Identify which cell holds the provided text, then report its [x, y] central coordinate. 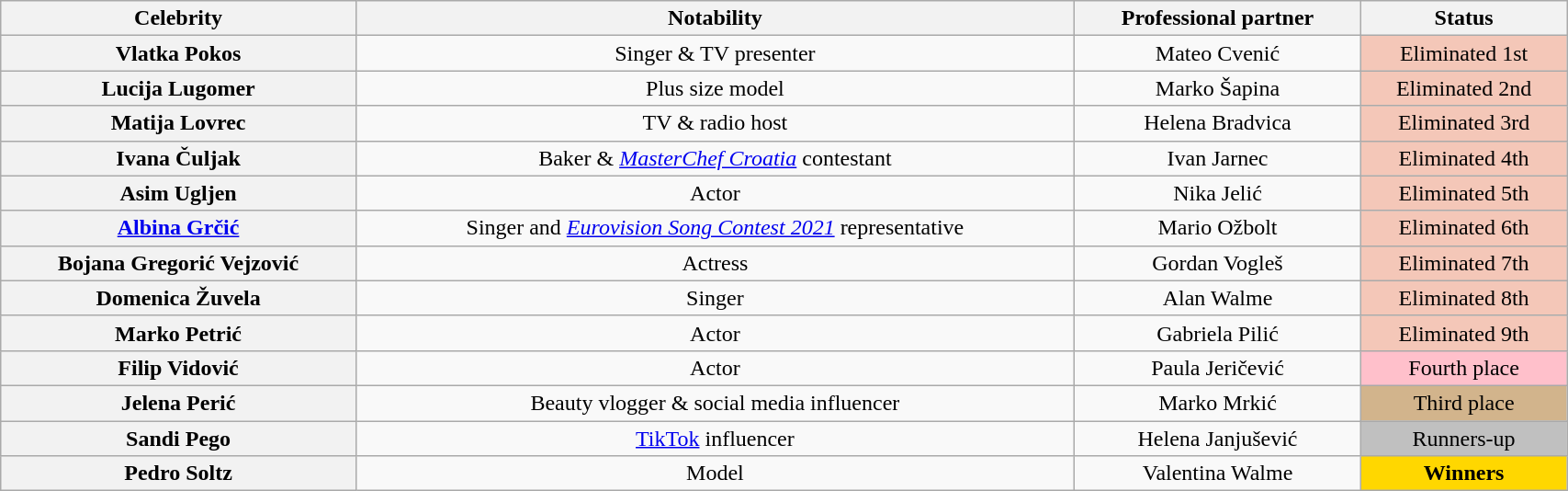
Eliminated 7th [1464, 263]
Bojana Gregorić Vejzović [178, 263]
Singer [715, 298]
Marko Šapina [1217, 88]
Sandi Pego [178, 439]
Eliminated 5th [1464, 193]
Notability [715, 18]
Domenica Žuvela [178, 298]
Baker & MasterChef Croatia contestant [715, 158]
Beauty vlogger & social media influencer [715, 403]
Ivan Jarnec [1217, 158]
Filip Vidović [178, 368]
Singer & TV presenter [715, 53]
Eliminated 2nd [1464, 88]
Helena Janjušević [1217, 439]
Vlatka Pokos [178, 53]
TV & radio host [715, 123]
Valentina Walme [1217, 474]
Nika Jelić [1217, 193]
Status [1464, 18]
Mario Ožbolt [1217, 228]
Runners-up [1464, 439]
Paula Jeričević [1217, 368]
Eliminated 6th [1464, 228]
Ivana Čuljak [178, 158]
Marko Petrić [178, 333]
Celebrity [178, 18]
Gordan Vogleš [1217, 263]
Matija Lovrec [178, 123]
Lucija Lugomer [178, 88]
Third place [1464, 403]
Marko Mrkić [1217, 403]
Actress [715, 263]
Eliminated 3rd [1464, 123]
Fourth place [1464, 368]
Plus size model [715, 88]
Singer and Eurovision Song Contest 2021 representative [715, 228]
Winners [1464, 474]
Eliminated 8th [1464, 298]
Gabriela Pilić [1217, 333]
Professional partner [1217, 18]
Jelena Perić [178, 403]
Albina Grčić [178, 228]
Eliminated 1st [1464, 53]
TikTok influencer [715, 439]
Eliminated 9th [1464, 333]
Model [715, 474]
Eliminated 4th [1464, 158]
Pedro Soltz [178, 474]
Alan Walme [1217, 298]
Mateo Cvenić [1217, 53]
Asim Ugljen [178, 193]
Helena Bradvica [1217, 123]
